Return the [x, y] coordinate for the center point of the cell that contains the specified text.  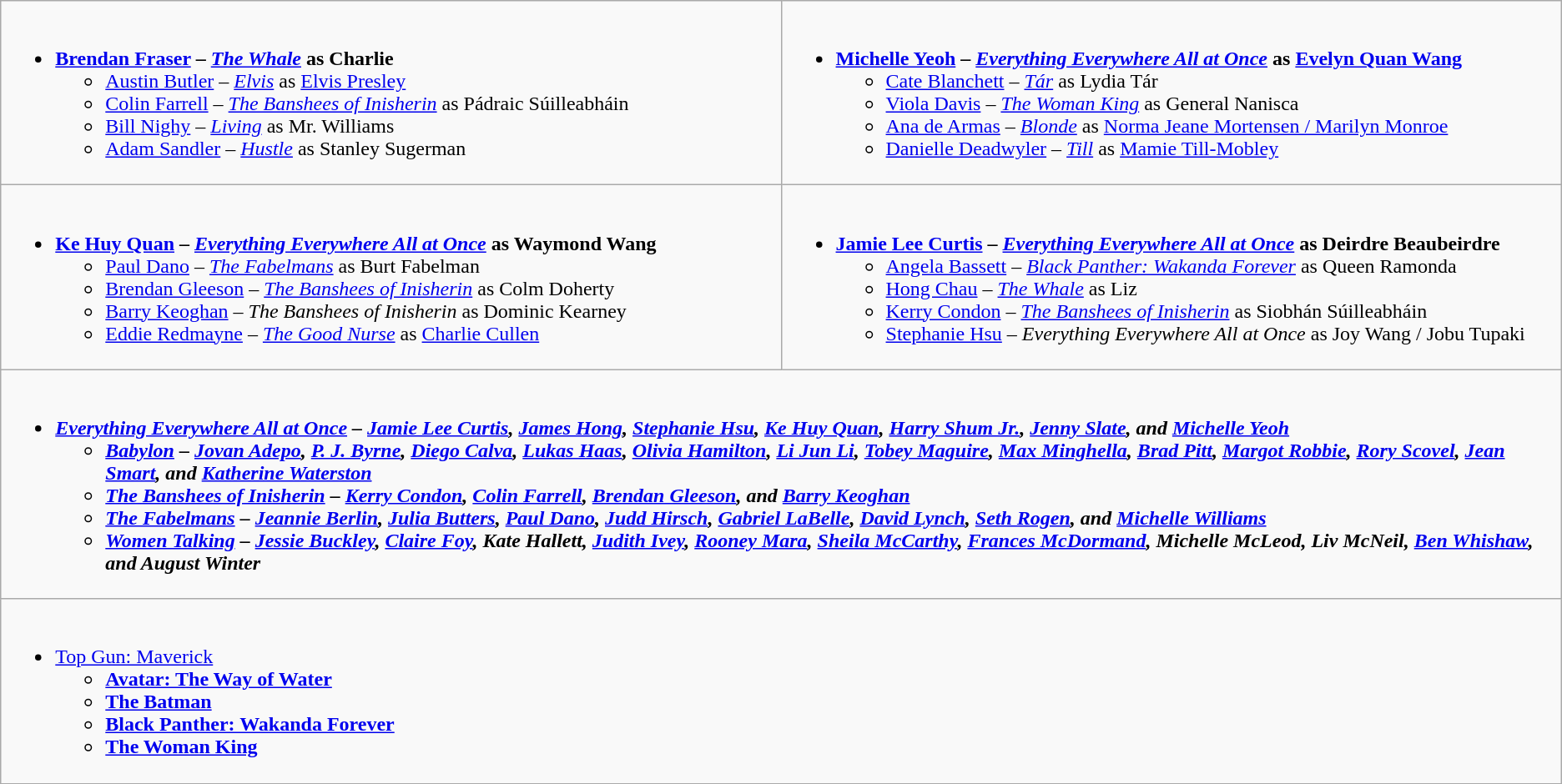
Top Gun: MaverickAvatar: The Way of WaterThe BatmanBlack Panther: Wakanda ForeverThe Woman King [781, 691]
